Determine the [X, Y] coordinate at the center of the cell enclosing the given text.  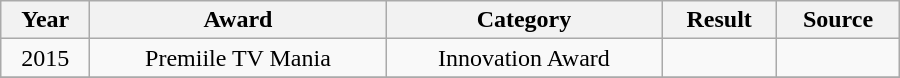
Source [838, 20]
2015 [46, 58]
Innovation Award [524, 58]
Year [46, 20]
Result [720, 20]
Award [238, 20]
Category [524, 20]
Premiile TV Mania [238, 58]
